Locate the cell with the specified text and output its [X, Y] center coordinate. 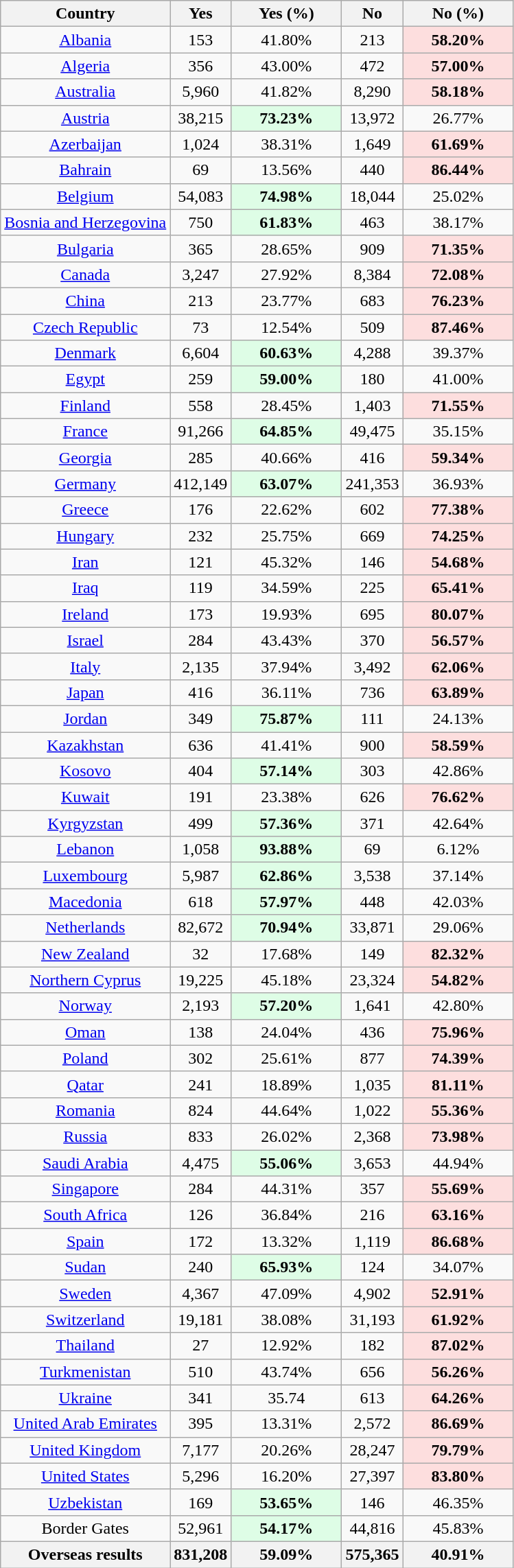
52,961 [200, 1528]
176 [200, 510]
Border Gates [85, 1528]
34.59% [287, 588]
Thailand [85, 1346]
44.31% [287, 1189]
71.35% [458, 248]
86.44% [458, 170]
56.57% [458, 640]
349 [200, 718]
4,367 [200, 1294]
59.34% [458, 458]
23.38% [287, 797]
75.96% [458, 1032]
5,987 [200, 876]
42.80% [458, 1006]
472 [372, 66]
7,177 [200, 1450]
656 [372, 1372]
Finland [85, 406]
169 [200, 1502]
57.20% [287, 1006]
877 [372, 1058]
41.80% [287, 40]
1,022 [372, 1110]
2,135 [200, 666]
29.06% [458, 928]
1,024 [200, 144]
Singapore [85, 1189]
900 [372, 745]
Netherlands [85, 928]
13.56% [287, 170]
73.98% [458, 1136]
Luxembourg [85, 876]
Turkmenistan [85, 1372]
124 [372, 1267]
37.14% [458, 876]
1,035 [372, 1084]
2,368 [372, 1136]
241,353 [372, 484]
216 [372, 1215]
3,492 [372, 666]
404 [200, 771]
Algeria [85, 66]
17.68% [287, 954]
172 [200, 1241]
54.68% [458, 562]
Poland [85, 1058]
49,475 [372, 432]
33,871 [372, 928]
626 [372, 797]
86.68% [458, 1241]
79.79% [458, 1450]
669 [372, 536]
Uzbekistan [85, 1502]
1,058 [200, 850]
64.26% [458, 1398]
Italy [85, 666]
42.64% [458, 823]
61.83% [287, 222]
1,641 [372, 1006]
25.02% [458, 196]
138 [200, 1032]
19,181 [200, 1320]
395 [200, 1424]
Iraq [85, 588]
Switzerland [85, 1320]
28.65% [287, 248]
54.17% [287, 1528]
Sweden [85, 1294]
Hungary [85, 536]
1,403 [372, 406]
41.00% [458, 379]
56.26% [458, 1372]
91,266 [200, 432]
43.43% [287, 640]
32 [200, 954]
613 [372, 1398]
365 [200, 248]
Kosovo [85, 771]
20.26% [287, 1450]
France [85, 432]
833 [200, 1136]
Macedonia [85, 902]
121 [200, 562]
43.74% [287, 1372]
499 [200, 823]
70.94% [287, 928]
59.09% [287, 1554]
45.83% [458, 1528]
39.37% [458, 353]
370 [372, 640]
232 [200, 536]
225 [372, 588]
41.41% [287, 745]
182 [372, 1346]
Georgia [85, 458]
65.41% [458, 588]
3,247 [200, 274]
1,119 [372, 1241]
Egypt [85, 379]
602 [372, 510]
41.82% [287, 92]
Canada [85, 274]
63.16% [458, 1215]
Ireland [85, 614]
Bosnia and Herzegovina [85, 222]
463 [372, 222]
13.31% [287, 1424]
4,475 [200, 1163]
750 [200, 222]
5,296 [200, 1476]
35.74 [287, 1398]
509 [372, 327]
93.88% [287, 850]
Kyrgyzstan [85, 823]
341 [200, 1398]
3,538 [372, 876]
824 [200, 1110]
83.80% [458, 1476]
61.92% [458, 1320]
440 [372, 170]
57.00% [458, 66]
Denmark [85, 353]
Iran [85, 562]
31,193 [372, 1320]
74.39% [458, 1058]
57.14% [287, 771]
57.36% [287, 823]
76.62% [458, 797]
55.36% [458, 1110]
285 [200, 458]
75.87% [287, 718]
909 [372, 248]
44,816 [372, 1528]
Japan [85, 692]
12.92% [287, 1346]
Germany [85, 484]
65.93% [287, 1267]
Norway [85, 1006]
Spain [85, 1241]
357 [372, 1189]
40.66% [287, 458]
8,290 [372, 92]
74.25% [458, 536]
81.11% [458, 1084]
412,149 [200, 484]
80.07% [458, 614]
6,604 [200, 353]
82,672 [200, 928]
Sudan [85, 1267]
2,193 [200, 1006]
Yes (%) [287, 14]
356 [200, 66]
40.91% [458, 1554]
43.00% [287, 66]
683 [372, 301]
73.23% [287, 118]
5,960 [200, 92]
71.55% [458, 406]
36.84% [287, 1215]
60.63% [287, 353]
New Zealand [85, 954]
77.38% [458, 510]
191 [200, 797]
44.94% [458, 1163]
45.32% [287, 562]
No [372, 14]
436 [372, 1032]
Australia [85, 92]
Austria [85, 118]
Azerbaijan [85, 144]
United Kingdom [85, 1450]
16.20% [287, 1476]
4,288 [372, 353]
23.77% [287, 301]
Belgium [85, 196]
27 [200, 1346]
72.08% [458, 274]
19.93% [287, 614]
153 [200, 40]
26.77% [458, 118]
42.03% [458, 902]
38.31% [287, 144]
Northern Cyprus [85, 980]
6.12% [458, 850]
Country [85, 14]
36.11% [287, 692]
119 [200, 588]
87.46% [458, 327]
22.62% [287, 510]
Albania [85, 40]
240 [200, 1267]
Qatar [85, 1084]
86.69% [458, 1424]
No (%) [458, 14]
38.17% [458, 222]
59.00% [287, 379]
18,044 [372, 196]
63.89% [458, 692]
35.15% [458, 432]
73 [200, 327]
China [85, 301]
Israel [85, 640]
26.02% [287, 1136]
8,384 [372, 274]
47.09% [287, 1294]
South Africa [85, 1215]
831,208 [200, 1554]
44.64% [287, 1110]
58.18% [458, 92]
34.07% [458, 1267]
76.23% [458, 301]
Romania [85, 1110]
736 [372, 692]
42.86% [458, 771]
Greece [85, 510]
Jordan [85, 718]
23,324 [372, 980]
Russia [85, 1136]
24.04% [287, 1032]
Bulgaria [85, 248]
45.18% [287, 980]
Czech Republic [85, 327]
53.65% [287, 1502]
173 [200, 614]
2,572 [372, 1424]
46.35% [458, 1502]
58.20% [458, 40]
36.93% [458, 484]
25.75% [287, 536]
37.94% [287, 666]
64.85% [287, 432]
27.92% [287, 274]
Saudi Arabia [85, 1163]
126 [200, 1215]
302 [200, 1058]
Kuwait [85, 797]
Lebanon [85, 850]
Yes [200, 14]
Oman [85, 1032]
55.06% [287, 1163]
1,649 [372, 144]
82.32% [458, 954]
52.91% [458, 1294]
87.02% [458, 1346]
63.07% [287, 484]
Kazakhstan [85, 745]
3,653 [372, 1163]
149 [372, 954]
241 [200, 1084]
55.69% [458, 1189]
111 [372, 718]
United Arab Emirates [85, 1424]
371 [372, 823]
38,215 [200, 118]
25.61% [287, 1058]
259 [200, 379]
19,225 [200, 980]
United States [85, 1476]
54,083 [200, 196]
38.08% [287, 1320]
54.82% [458, 980]
27,397 [372, 1476]
28,247 [372, 1450]
13,972 [372, 118]
18.89% [287, 1084]
303 [372, 771]
13.32% [287, 1241]
Ukraine [85, 1398]
180 [372, 379]
510 [200, 1372]
62.86% [287, 876]
58.59% [458, 745]
448 [372, 902]
Bahrain [85, 170]
695 [372, 614]
558 [200, 406]
575,365 [372, 1554]
28.45% [287, 406]
57.97% [287, 902]
636 [200, 745]
12.54% [287, 327]
618 [200, 902]
24.13% [458, 718]
61.69% [458, 144]
4,902 [372, 1294]
Overseas results [85, 1554]
74.98% [287, 196]
62.06% [458, 666]
